Locate the cell with the specified text and output its (x, y) center coordinate. 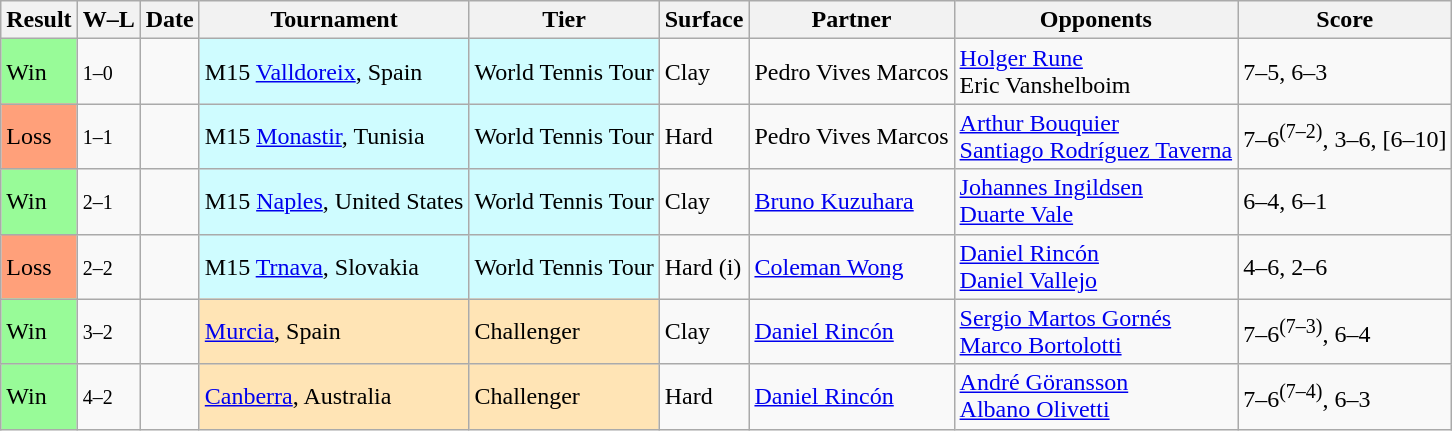
Murcia, Spain (334, 332)
Hard (i) (704, 266)
Sergio Martos Gornés Marco Bortolotti (1096, 332)
Date (170, 20)
Arthur Bouquier Santiago Rodríguez Taverna (1096, 136)
M15 Monastir, Tunisia (334, 136)
3–2 (108, 332)
Canberra, Australia (334, 396)
4–6, 2–6 (1345, 266)
M15 Trnava, Slovakia (334, 266)
Holger Rune Eric Vanshelboim (1096, 72)
2–1 (108, 202)
7–6(7–4), 6–3 (1345, 396)
Tournament (334, 20)
7–6(7–2), 3–6, [6–10] (1345, 136)
André Göransson Albano Olivetti (1096, 396)
2–2 (108, 266)
7–6(7–3), 6–4 (1345, 332)
Daniel Rincón Daniel Vallejo (1096, 266)
Coleman Wong (852, 266)
Score (1345, 20)
1–1 (108, 136)
4–2 (108, 396)
Opponents (1096, 20)
Tier (564, 20)
Partner (852, 20)
7–5, 6–3 (1345, 72)
6–4, 6–1 (1345, 202)
M15 Naples, United States (334, 202)
Result (39, 20)
W–L (108, 20)
Johannes Ingildsen Duarte Vale (1096, 202)
Bruno Kuzuhara (852, 202)
1–0 (108, 72)
M15 Valldoreix, Spain (334, 72)
Surface (704, 20)
